For the text-containing cell, return its midpoint in [x, y] coordinate format. 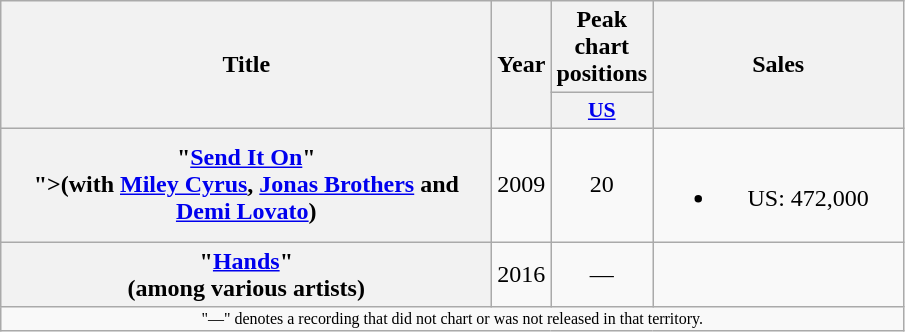
20 [602, 184]
"Hands"(among various artists) [246, 274]
Title [246, 65]
Peak chart positions [602, 47]
2009 [522, 184]
"—" denotes a recording that did not chart or was not released in that territory. [452, 319]
US [602, 111]
— [602, 274]
Year [522, 65]
"Send It On"">(with Miley Cyrus, Jonas Brothers and Demi Lovato) [246, 184]
US: 472,000 [778, 184]
2016 [522, 274]
Sales [778, 65]
